Return the (x, y) coordinate for the center point of the cell that contains the specified text.  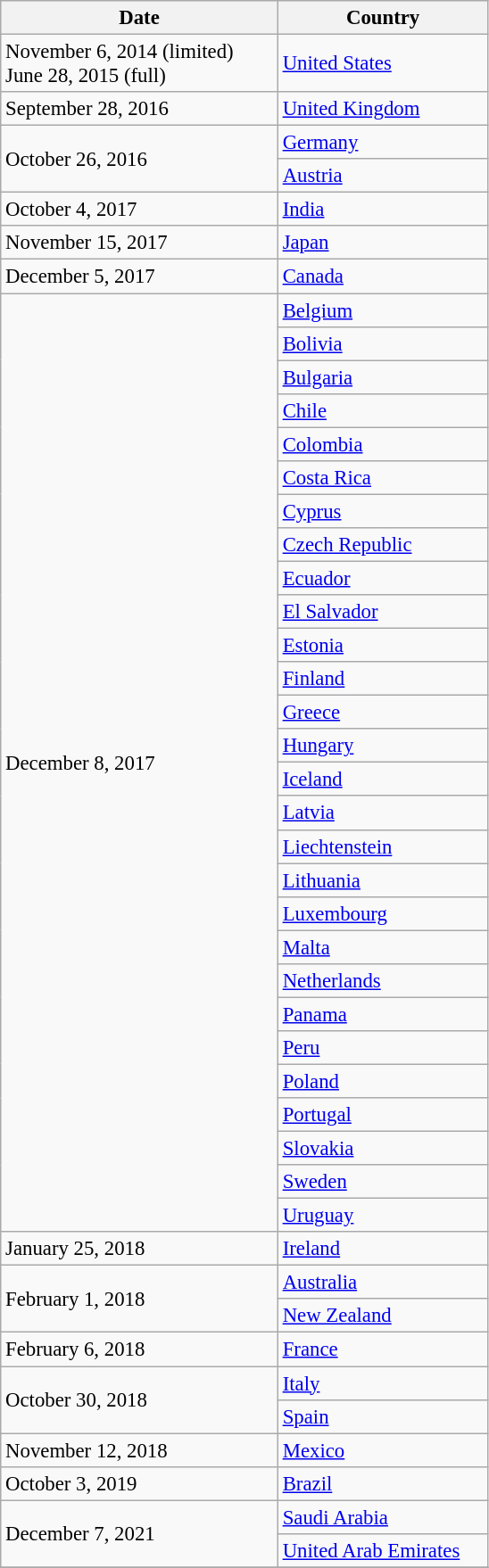
Poland (383, 1081)
Netherlands (383, 981)
December 5, 2017 (139, 276)
Uruguay (383, 1216)
Slovakia (383, 1149)
November 15, 2017 (139, 243)
Austria (383, 176)
Liechtenstein (383, 846)
Malta (383, 947)
Italy (383, 1383)
Saudi Arabia (383, 1517)
Chile (383, 410)
Brazil (383, 1483)
Sweden (383, 1182)
Panama (383, 1014)
Belgium (383, 310)
Spain (383, 1416)
Bulgaria (383, 377)
Bolivia (383, 343)
Finland (383, 679)
November 6, 2014 (limited)June 28, 2015 (full) (139, 64)
September 28, 2016 (139, 109)
Country (383, 18)
United States (383, 64)
El Salvador (383, 612)
Ecuador (383, 578)
India (383, 210)
Mexico (383, 1450)
February 6, 2018 (139, 1349)
Hungary (383, 746)
Australia (383, 1283)
Peru (383, 1048)
October 26, 2016 (139, 159)
Estonia (383, 646)
Colombia (383, 444)
Latvia (383, 813)
Japan (383, 243)
United Arab Emirates (383, 1551)
Czech Republic (383, 545)
Greece (383, 713)
France (383, 1349)
December 7, 2021 (139, 1534)
January 25, 2018 (139, 1249)
October 4, 2017 (139, 210)
February 1, 2018 (139, 1299)
Germany (383, 143)
Cyprus (383, 511)
Portugal (383, 1115)
November 12, 2018 (139, 1450)
Luxembourg (383, 913)
Lithuania (383, 880)
Ireland (383, 1249)
October 30, 2018 (139, 1400)
October 3, 2019 (139, 1483)
United Kingdom (383, 109)
December 8, 2017 (139, 763)
Date (139, 18)
Costa Rica (383, 478)
New Zealand (383, 1316)
Canada (383, 276)
Iceland (383, 780)
